From the cell containing the given text, extract its center point as [X, Y] coordinate. 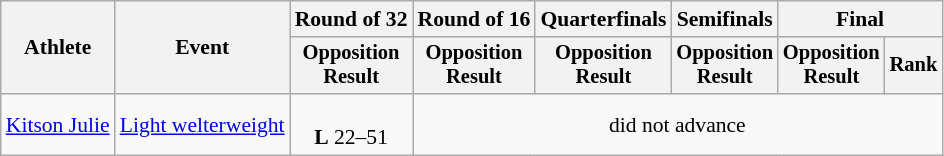
Rank [914, 66]
L 22–51 [352, 124]
Semifinals [724, 19]
Light welterweight [202, 124]
Round of 32 [352, 19]
Athlete [58, 48]
Event [202, 48]
Final [860, 19]
Kitson Julie [58, 124]
Round of 16 [474, 19]
did not advance [677, 124]
Quarterfinals [603, 19]
